Identify which cell holds the provided text, then report its (X, Y) central coordinate. 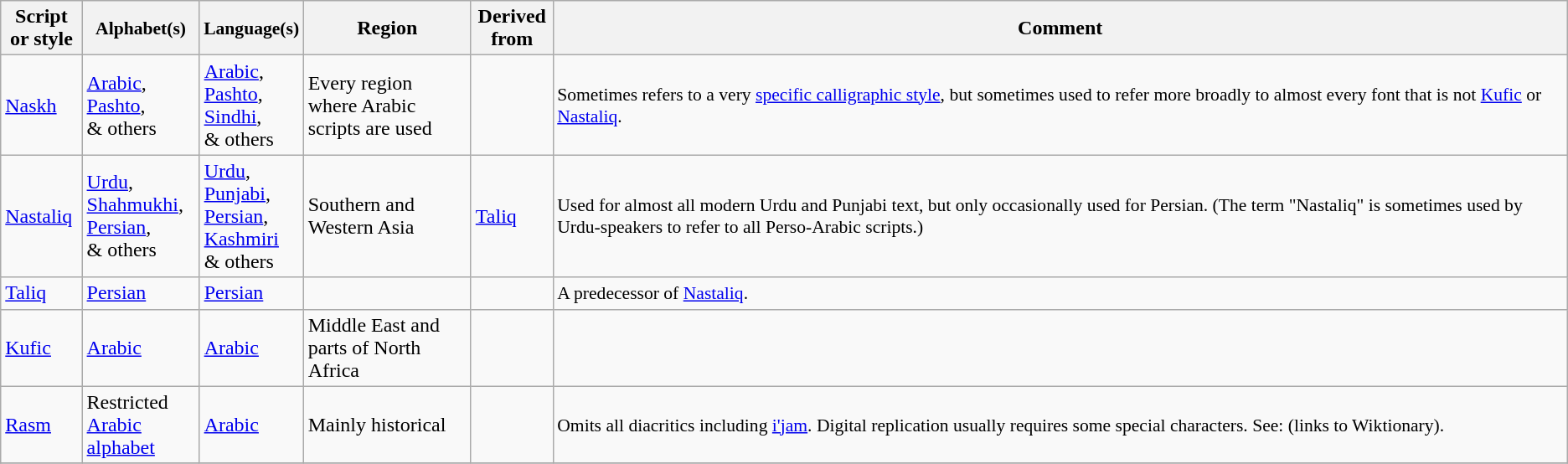
Urdu, Shahmukhi, Persian, & others (141, 216)
Middle East and parts of North Africa (387, 348)
Omits all diacritics including i'jam. Digital replication usually requires some special characters. See: (links to Wiktionary). (1060, 425)
Region (387, 28)
Arabic, Pashto, & others (141, 106)
Derived from (512, 28)
A predecessor of Nastaliq. (1060, 293)
Script or style (42, 28)
Restricted Arabic alphabet (141, 425)
Nastaliq (42, 216)
Alphabet(s) (141, 28)
Mainly historical (387, 425)
Kufic (42, 348)
Rasm (42, 425)
Comment (1060, 28)
Sometimes refers to a very specific calligraphic style, but sometimes used to refer more broadly to almost every font that is not Kufic or Nastaliq. (1060, 106)
Language(s) (251, 28)
Urdu, Punjabi, Persian, Kashmiri & others (251, 216)
Southern and Western Asia (387, 216)
Naskh (42, 106)
Arabic, Pashto, Sindhi, & others (251, 106)
Every region where Arabic scripts are used (387, 106)
